Output the [X, Y] coordinate of the center of the cell containing the given text.  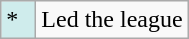
* [18, 20]
Led the league [112, 20]
